Output the [X, Y] coordinate of the center of the cell containing the given text.  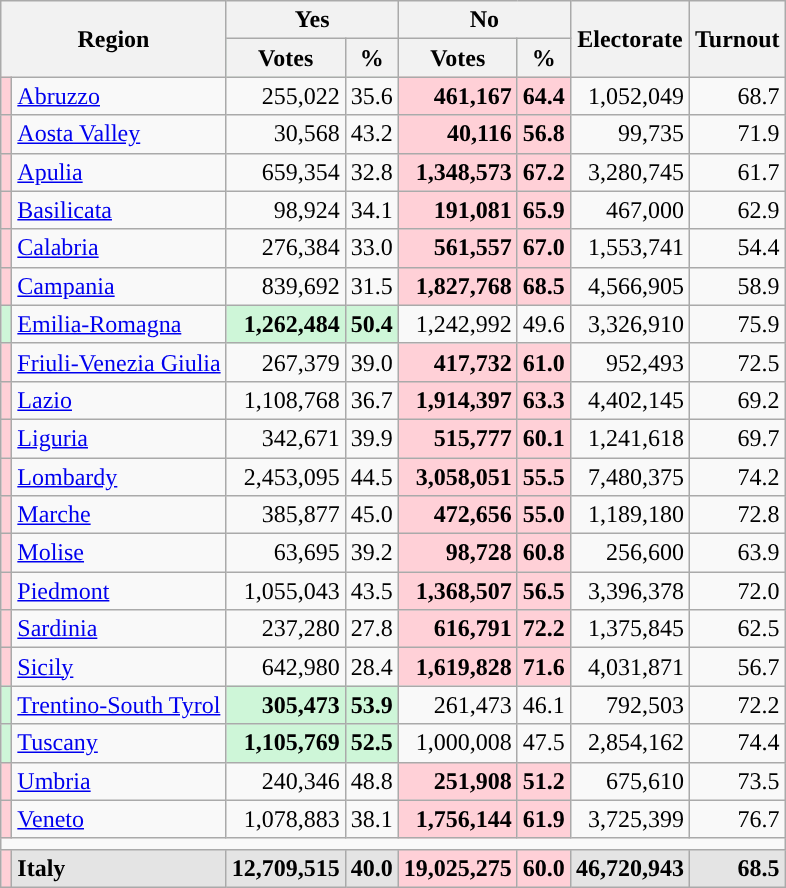
1,619,828 [458, 667]
1,000,008 [458, 743]
52.5 [372, 743]
63.3 [544, 400]
69.7 [737, 438]
55.0 [544, 515]
73.5 [737, 781]
Trentino-South Tyrol [119, 705]
1,914,397 [458, 400]
1,189,180 [630, 515]
75.9 [737, 324]
98,728 [458, 553]
792,503 [630, 705]
1,827,768 [458, 286]
1,052,049 [630, 96]
38.1 [372, 819]
31.5 [372, 286]
56.8 [544, 134]
1,756,144 [458, 819]
515,777 [458, 438]
Turnout [737, 39]
61.0 [544, 362]
49.6 [544, 324]
1,108,768 [286, 400]
342,671 [286, 438]
472,656 [458, 515]
Tuscany [119, 743]
2,453,095 [286, 477]
1,241,618 [630, 438]
305,473 [286, 705]
36.7 [372, 400]
Sicily [119, 667]
65.9 [544, 210]
Abruzzo [119, 96]
45.0 [372, 515]
33.0 [372, 248]
467,000 [630, 210]
1,262,484 [286, 324]
32.8 [372, 172]
39.0 [372, 362]
3,058,051 [458, 477]
Calabria [119, 248]
58.9 [737, 286]
60.0 [544, 868]
Lazio [119, 400]
53.9 [372, 705]
561,557 [458, 248]
76.7 [737, 819]
64.4 [544, 96]
276,384 [286, 248]
Molise [119, 553]
659,354 [286, 172]
61.9 [544, 819]
43.2 [372, 134]
642,980 [286, 667]
1,055,043 [286, 591]
71.6 [544, 667]
Basilicata [119, 210]
27.8 [372, 629]
Liguria [119, 438]
1,368,507 [458, 591]
461,167 [458, 96]
72.5 [737, 362]
72.8 [737, 515]
1,348,573 [458, 172]
Apulia [119, 172]
48.8 [372, 781]
1,105,769 [286, 743]
255,022 [286, 96]
67.0 [544, 248]
1,375,845 [630, 629]
839,692 [286, 286]
60.1 [544, 438]
56.7 [737, 667]
Emilia-Romagna [119, 324]
1,242,992 [458, 324]
Umbria [119, 781]
4,402,145 [630, 400]
1,078,883 [286, 819]
51.2 [544, 781]
Sardinia [119, 629]
261,473 [458, 705]
Lombardy [119, 477]
40.0 [372, 868]
385,877 [286, 515]
30,568 [286, 134]
19,025,275 [458, 868]
63.9 [737, 553]
251,908 [458, 781]
Piedmont [119, 591]
54.4 [737, 248]
44.5 [372, 477]
39.9 [372, 438]
39.2 [372, 553]
675,610 [630, 781]
72.0 [737, 591]
237,280 [286, 629]
74.2 [737, 477]
Aosta Valley [119, 134]
43.5 [372, 591]
Italy [119, 868]
61.7 [737, 172]
4,566,905 [630, 286]
99,735 [630, 134]
47.5 [544, 743]
62.9 [737, 210]
616,791 [458, 629]
71.9 [737, 134]
952,493 [630, 362]
69.2 [737, 400]
Region [114, 39]
56.5 [544, 591]
98,924 [286, 210]
63,695 [286, 553]
191,081 [458, 210]
240,346 [286, 781]
3,326,910 [630, 324]
67.2 [544, 172]
No [484, 20]
2,854,162 [630, 743]
40,116 [458, 134]
Friuli-Venezia Giulia [119, 362]
35.6 [372, 96]
46.1 [544, 705]
1,553,741 [630, 248]
Marche [119, 515]
28.4 [372, 667]
Electorate [630, 39]
62.5 [737, 629]
34.1 [372, 210]
7,480,375 [630, 477]
Yes [312, 20]
50.4 [372, 324]
3,280,745 [630, 172]
55.5 [544, 477]
Veneto [119, 819]
4,031,871 [630, 667]
46,720,943 [630, 868]
60.8 [544, 553]
267,379 [286, 362]
3,396,378 [630, 591]
3,725,399 [630, 819]
Campania [119, 286]
68.7 [737, 96]
12,709,515 [286, 868]
417,732 [458, 362]
256,600 [630, 553]
74.4 [737, 743]
